For the text-containing cell, return its midpoint in (X, Y) coordinate format. 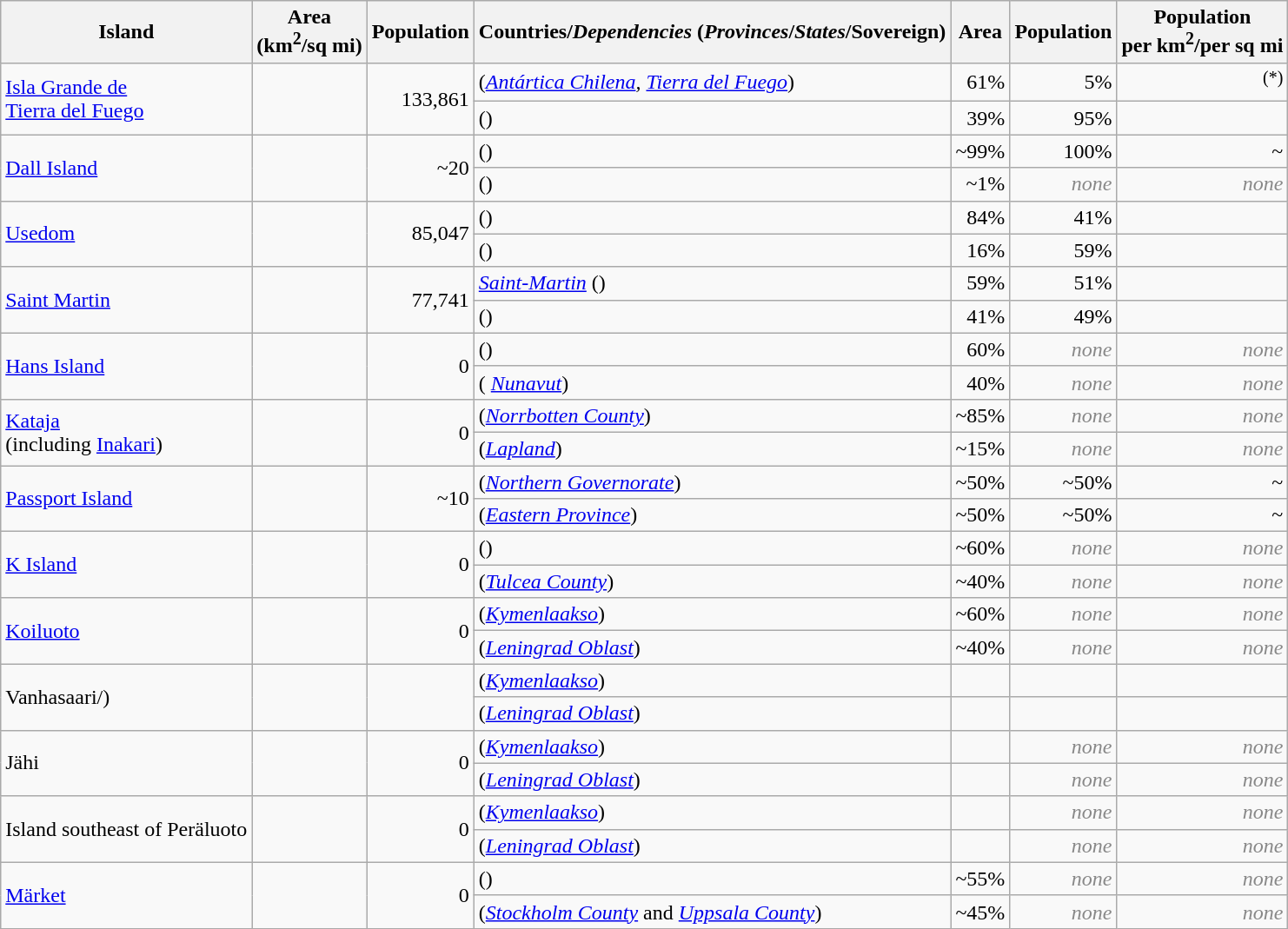
(Eastern Province) (713, 515)
95% (1064, 118)
(Stockholm County and Uppsala County) (713, 912)
(Northern Governorate) (713, 482)
~99% (980, 151)
Dall Island (127, 168)
(*) (1203, 82)
Jähi (127, 763)
Countries/Dependencies (Provinces/States/Sovereign) (713, 32)
49% (1064, 316)
51% (1064, 283)
Kataja(including Inakari) (127, 432)
Märket (127, 895)
84% (980, 217)
77,741 (421, 300)
~55% (980, 879)
Koiluoto (127, 631)
Hans Island (127, 366)
~15% (980, 448)
Vanhasaari/) (127, 697)
~10 (421, 499)
(Antártica Chilena, Tierra del Fuego) (713, 82)
(Norrbotten County) (713, 415)
60% (980, 349)
5% (1064, 82)
~20 (421, 168)
Passport Island (127, 499)
Island southeast of Peräluoto (127, 829)
85,047 (421, 234)
16% (980, 250)
Isla Grande deTierra del Fuego (127, 99)
Area (980, 32)
K Island (127, 565)
61% (980, 82)
(Lapland) (713, 448)
( Nunavut) (713, 382)
~1% (980, 184)
~85% (980, 415)
Saint Martin (127, 300)
40% (980, 382)
Area (km2/sq mi) (309, 32)
~45% (980, 912)
(Tulcea County) (713, 581)
133,861 (421, 99)
Saint-Martin () (713, 283)
Usedom (127, 234)
Populationper km2/per sq mi (1203, 32)
39% (980, 118)
100% (1064, 151)
Island (127, 32)
